Return [x, y] of the center of cell containing provided text 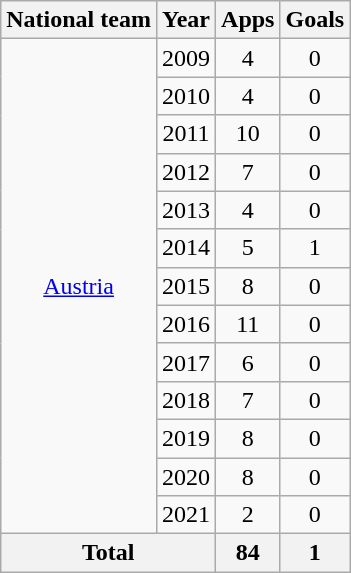
Year [186, 20]
Apps [248, 20]
2014 [186, 248]
5 [248, 248]
10 [248, 134]
2019 [186, 438]
2018 [186, 400]
Goals [315, 20]
Total [108, 553]
2009 [186, 58]
2020 [186, 477]
2013 [186, 210]
2015 [186, 286]
84 [248, 553]
2021 [186, 515]
2017 [186, 362]
Austria [79, 286]
2016 [186, 324]
2 [248, 515]
2012 [186, 172]
2011 [186, 134]
2010 [186, 96]
6 [248, 362]
11 [248, 324]
National team [79, 20]
